Pinpoint the cell where the given text exists, returning its [x, y] midpoint coordinate. 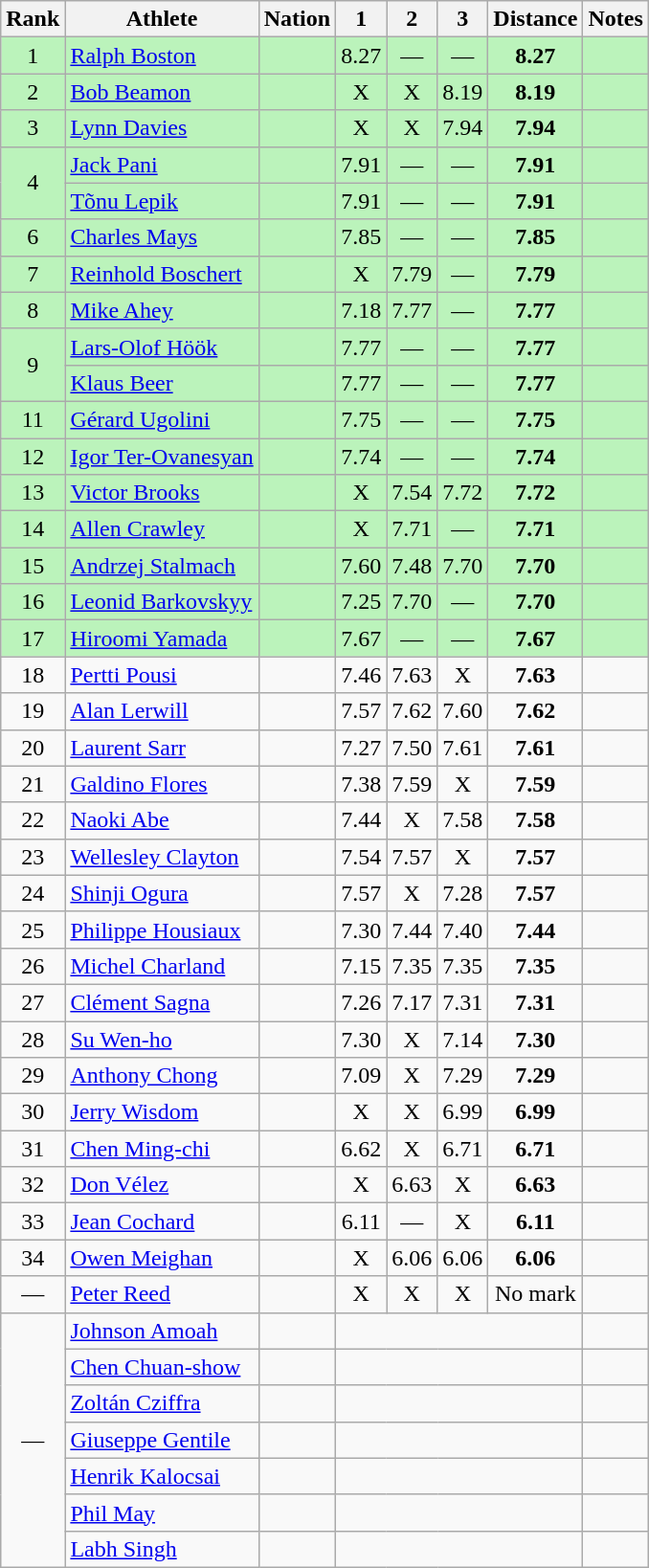
7.50 [412, 748]
Jack Pani [162, 165]
27 [33, 1002]
Rank [33, 19]
16 [33, 602]
9 [33, 365]
33 [33, 1221]
7.28 [463, 893]
7.18 [362, 310]
Su Wen-ho [162, 1039]
Tõnu Lepik [162, 201]
Klaus Beer [162, 383]
Reinhold Boschert [162, 274]
23 [33, 857]
Athlete [162, 19]
Andrzej Stalmach [162, 566]
7.15 [362, 966]
Chen Ming-chi [162, 1149]
14 [33, 529]
Michel Charland [162, 966]
8 [33, 310]
Bob Beamon [162, 92]
7.48 [412, 566]
4 [33, 183]
7.46 [362, 675]
Allen Crawley [162, 529]
28 [33, 1039]
29 [33, 1076]
Alan Lerwill [162, 711]
Phil May [162, 1512]
Gérard Ugolini [162, 419]
Johnson Amoah [162, 1331]
24 [33, 893]
22 [33, 820]
7.26 [362, 1002]
34 [33, 1258]
19 [33, 711]
Giuseppe Gentile [162, 1440]
Shinji Ogura [162, 893]
20 [33, 748]
Owen Meighan [162, 1258]
15 [33, 566]
Henrik Kalocsai [162, 1476]
Hiroomi Yamada [162, 638]
21 [33, 784]
Distance [536, 19]
7.09 [362, 1076]
Labh Singh [162, 1549]
Pertti Pousi [162, 675]
12 [33, 457]
31 [33, 1149]
32 [33, 1185]
Nation [297, 19]
Leonid Barkovskyy [162, 602]
7.17 [412, 1002]
Jean Cochard [162, 1221]
7 [33, 274]
Chen Chuan-show [162, 1367]
25 [33, 930]
Laurent Sarr [162, 748]
Philippe Housiaux [162, 930]
6 [33, 237]
7.27 [362, 748]
No mark [536, 1294]
17 [33, 638]
Anthony Chong [162, 1076]
Don Vélez [162, 1185]
Mike Ahey [162, 310]
18 [33, 675]
7.40 [463, 930]
7.38 [362, 784]
30 [33, 1112]
Igor Ter-Ovanesyan [162, 457]
Zoltán Cziffra [162, 1403]
Notes [615, 19]
Galdino Flores [162, 784]
Victor Brooks [162, 493]
Clément Sagna [162, 1002]
Wellesley Clayton [162, 857]
Peter Reed [162, 1294]
11 [33, 419]
13 [33, 493]
Naoki Abe [162, 820]
6.62 [362, 1149]
Charles Mays [162, 237]
Jerry Wisdom [162, 1112]
7.14 [463, 1039]
Lars-Olof Höök [162, 347]
26 [33, 966]
Lynn Davies [162, 128]
Ralph Boston [162, 56]
7.25 [362, 602]
